Locate the cell with the specified text and output its (X, Y) center coordinate. 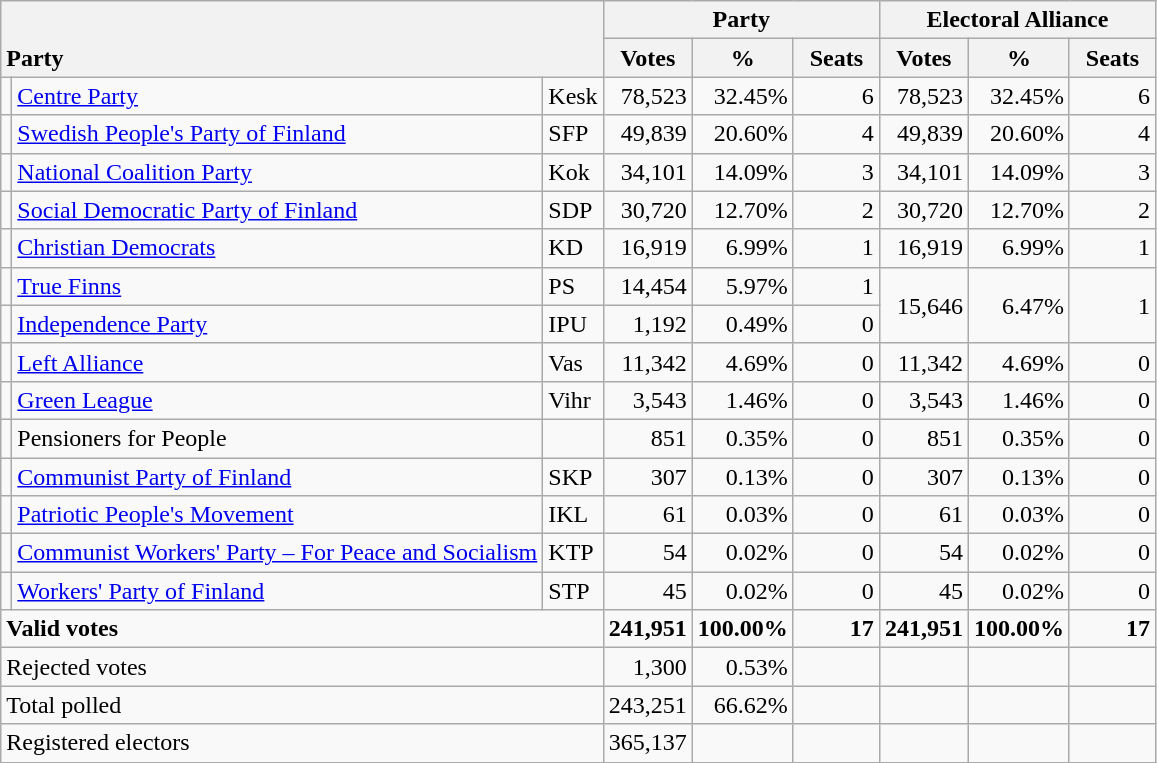
Vas (573, 362)
5.97% (742, 286)
Rejected votes (302, 667)
Left Alliance (278, 362)
15,646 (924, 305)
SFP (573, 134)
Communist Party of Finland (278, 477)
14,454 (648, 286)
0.53% (742, 667)
SKP (573, 477)
Centre Party (278, 96)
Christian Democrats (278, 248)
Patriotic People's Movement (278, 515)
True Finns (278, 286)
0.49% (742, 324)
365,137 (648, 743)
IKL (573, 515)
Registered electors (302, 743)
Green League (278, 400)
Social Democratic Party of Finland (278, 210)
Swedish People's Party of Finland (278, 134)
66.62% (742, 705)
Total polled (302, 705)
1,192 (648, 324)
STP (573, 591)
1,300 (648, 667)
Valid votes (302, 629)
KD (573, 248)
Independence Party (278, 324)
Workers' Party of Finland (278, 591)
SDP (573, 210)
Electoral Alliance (1017, 20)
Pensioners for People (278, 438)
PS (573, 286)
Kok (573, 172)
6.47% (1018, 305)
IPU (573, 324)
Vihr (573, 400)
KTP (573, 553)
National Coalition Party (278, 172)
Kesk (573, 96)
243,251 (648, 705)
Communist Workers' Party – For Peace and Socialism (278, 553)
